Return the (x, y) coordinate for the center point of the cell that contains the specified text.  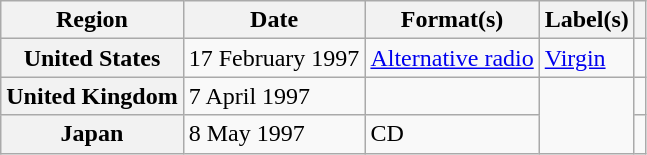
CD (452, 134)
Alternative radio (452, 58)
Date (274, 20)
United States (92, 58)
United Kingdom (92, 96)
Virgin (586, 58)
8 May 1997 (274, 134)
7 April 1997 (274, 96)
17 February 1997 (274, 58)
Label(s) (586, 20)
Japan (92, 134)
Format(s) (452, 20)
Region (92, 20)
